Capture the cell that displays the provided text and extract its (x, y) central coordinate. 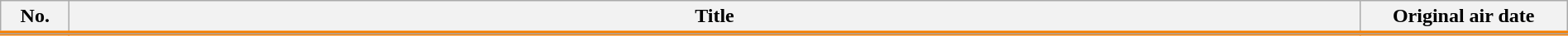
No. (35, 17)
Original air date (1464, 17)
Title (715, 17)
